Provide the [X, Y] coordinate of the cell's center where the given text is located.  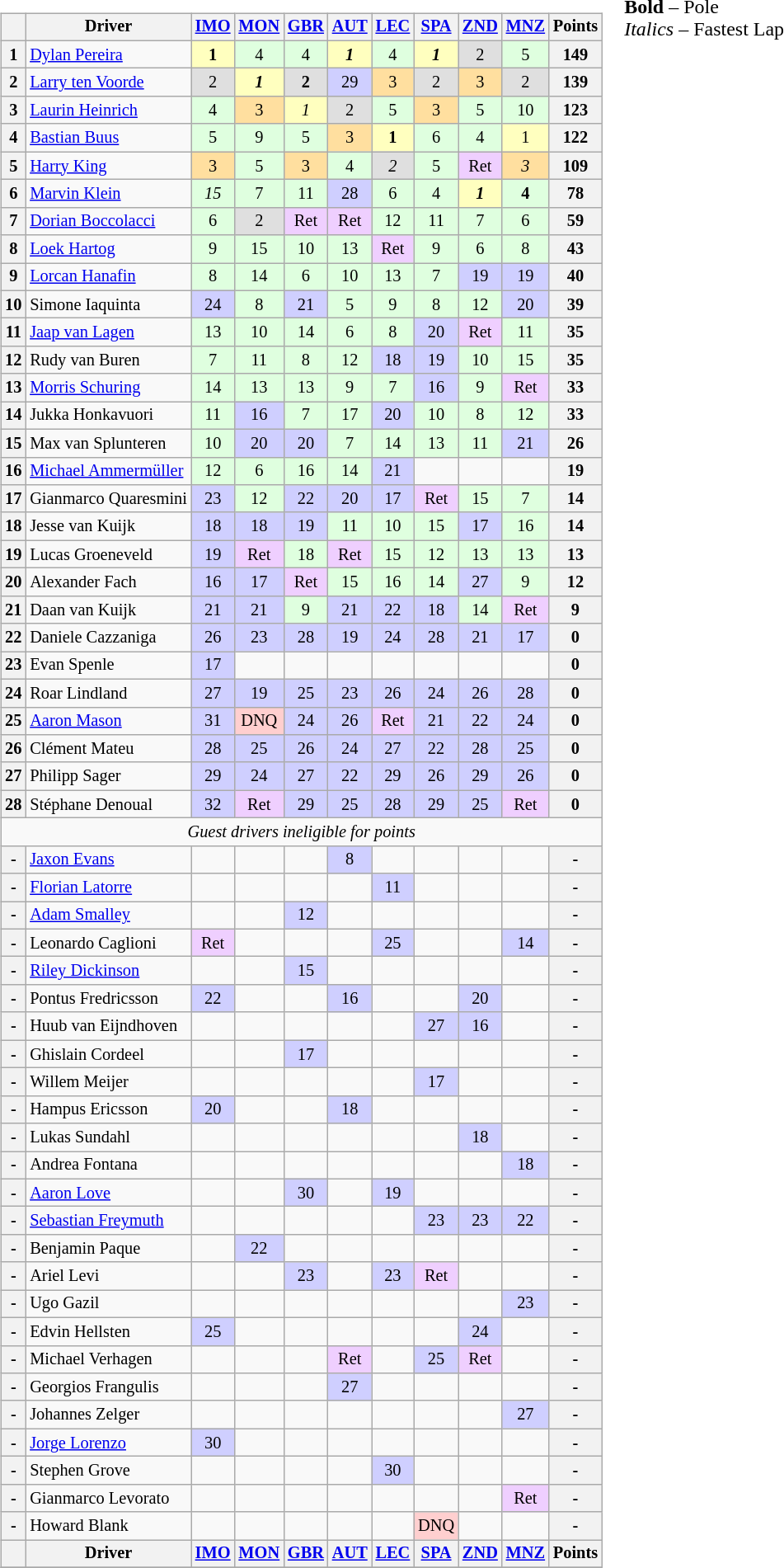
Lorcan Hanafin [108, 277]
Loek Hartog [108, 249]
39 [575, 304]
Jaap van Lagen [108, 332]
Marvin Klein [108, 194]
Aaron Love [108, 1193]
Roar Lindland [108, 693]
Laurin Heinrich [108, 111]
Johannes Zelger [108, 1415]
Adam Smalley [108, 916]
Philipp Sager [108, 776]
Simone Iaquinta [108, 304]
Ghislain Cordeel [108, 1054]
31 [213, 721]
Stephen Grove [108, 1471]
Daniele Cazzaniga [108, 638]
Ugo Gazil [108, 1304]
Harry King [108, 166]
Evan Spenle [108, 666]
Dorian Boccolacci [108, 221]
Jesse van Kuijk [108, 526]
Dylan Pereira [108, 54]
Max van Splunteren [108, 443]
40 [575, 277]
Lucas Groeneveld [108, 554]
Rudy van Buren [108, 360]
Edvin Hellsten [108, 1331]
139 [575, 82]
32 [213, 804]
Jaxon Evans [108, 859]
Willem Meijer [108, 1082]
122 [575, 138]
Pontus Fredricsson [108, 999]
Larry ten Voorde [108, 82]
Gianmarco Quaresmini [108, 499]
78 [575, 194]
Alexander Fach [108, 582]
Lukas Sundahl [108, 1137]
Michael Verhagen [108, 1359]
Jorge Lorenzo [108, 1443]
149 [575, 54]
Hampus Ericsson [108, 1109]
59 [575, 221]
Jukka Honkavuori [108, 416]
Andrea Fontana [108, 1165]
Leonardo Caglioni [108, 943]
Gianmarco Levorato [108, 1498]
Georgios Frangulis [108, 1387]
Stéphane Denoual [108, 804]
Ariel Levi [108, 1276]
Florian Latorre [108, 888]
109 [575, 166]
Howard Blank [108, 1526]
Michael Ammermüller [108, 471]
Riley Dickinson [108, 971]
Guest drivers ineligible for points [302, 832]
Daan van Kuijk [108, 610]
Huub van Eijndhoven [108, 1026]
43 [575, 249]
Bastian Buus [108, 138]
Clément Mateu [108, 749]
Morris Schuring [108, 388]
Benjamin Paque [108, 1249]
Sebastian Freymuth [108, 1221]
Aaron Mason [108, 721]
123 [575, 111]
